Extract the (x, y) coordinate from the center of the cell holding the provided text.  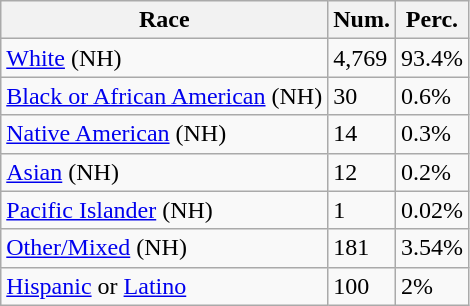
Perc. (432, 20)
Black or African American (NH) (164, 96)
Race (164, 20)
White (NH) (164, 58)
14 (362, 134)
4,769 (362, 58)
0.3% (432, 134)
0.02% (432, 210)
181 (362, 248)
12 (362, 172)
Pacific Islander (NH) (164, 210)
1 (362, 210)
Other/Mixed (NH) (164, 248)
3.54% (432, 248)
30 (362, 96)
Asian (NH) (164, 172)
100 (362, 286)
Hispanic or Latino (164, 286)
Native American (NH) (164, 134)
0.2% (432, 172)
93.4% (432, 58)
2% (432, 286)
Num. (362, 20)
0.6% (432, 96)
